Identify which cell holds the provided text, then report its [X, Y] central coordinate. 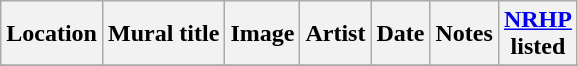
Location [52, 34]
Image [262, 34]
Date [400, 34]
Artist [336, 34]
NRHPlisted [538, 34]
Mural title [163, 34]
Notes [464, 34]
